Capture the cell that displays the provided text and extract its [X, Y] central coordinate. 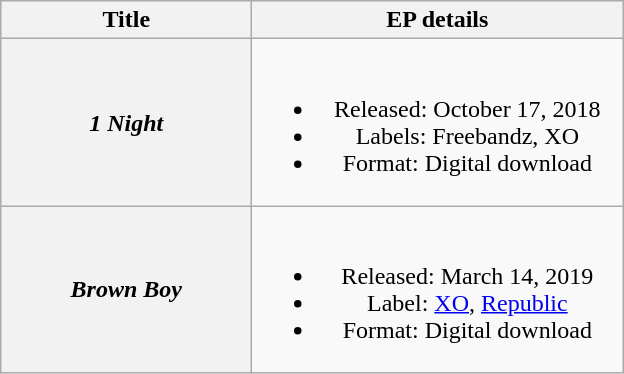
Brown Boy [126, 290]
Title [126, 20]
1 Night [126, 122]
Released: March 14, 2019Label: XO, RepublicFormat: Digital download [438, 290]
Released: October 17, 2018Labels: Freebandz, XOFormat: Digital download [438, 122]
EP details [438, 20]
